Extract the [X, Y] coordinate from the center of the cell holding the provided text.  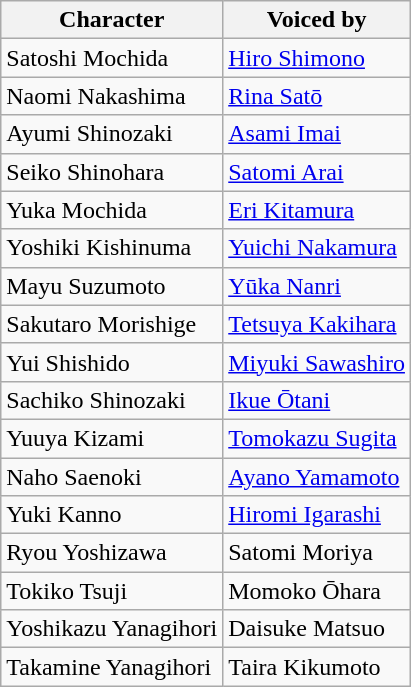
Yoshikazu Yanagihori [112, 629]
Seiko Shinohara [112, 172]
Miyuki Sawashiro [317, 362]
Yuuya Kizami [112, 438]
Momoko Ōhara [317, 591]
Yūka Nanri [317, 286]
Mayu Suzumoto [112, 286]
Sakutaro Morishige [112, 324]
Naomi Nakashima [112, 96]
Yui Shishido [112, 362]
Ayano Yamamoto [317, 477]
Sachiko Shinozaki [112, 400]
Takamine Yanagihori [112, 667]
Tomokazu Sugita [317, 438]
Yoshiki Kishinuma [112, 248]
Yuka Mochida [112, 210]
Tokiko Tsuji [112, 591]
Character [112, 20]
Taira Kikumoto [317, 667]
Satoshi Mochida [112, 58]
Hiromi Igarashi [317, 515]
Voiced by [317, 20]
Rina Satō [317, 96]
Naho Saenoki [112, 477]
Yuki Kanno [112, 515]
Asami Imai [317, 134]
Ayumi Shinozaki [112, 134]
Satomi Arai [317, 172]
Eri Kitamura [317, 210]
Ryou Yoshizawa [112, 553]
Satomi Moriya [317, 553]
Tetsuya Kakihara [317, 324]
Daisuke Matsuo [317, 629]
Hiro Shimono [317, 58]
Yuichi Nakamura [317, 248]
Ikue Ōtani [317, 400]
